Scan for the cell matching the given text and deliver its (x, y) coordinate at center. 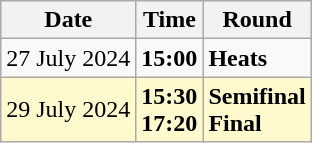
Round (257, 20)
27 July 2024 (68, 58)
29 July 2024 (68, 110)
15:00 (170, 58)
Heats (257, 58)
Time (170, 20)
SemifinalFinal (257, 110)
Date (68, 20)
15:3017:20 (170, 110)
